Return [X, Y] of the center of cell containing provided text 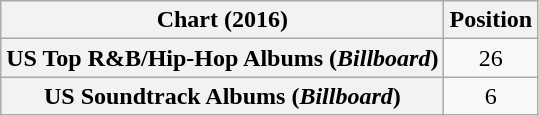
US Soundtrack Albums (Billboard) [222, 96]
US Top R&B/Hip-Hop Albums (Billboard) [222, 58]
6 [491, 96]
Position [491, 20]
26 [491, 58]
Chart (2016) [222, 20]
